For the text-containing cell, return its midpoint in [x, y] coordinate format. 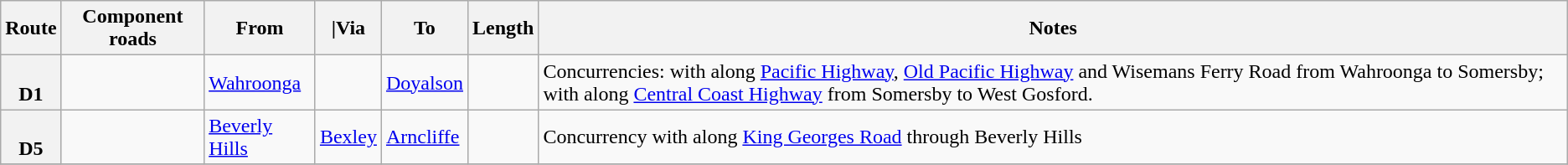
Doyalson [424, 82]
Concurrency with along King Georges Road through Beverly Hills [1053, 137]
From [260, 28]
|Via [348, 28]
Route [31, 28]
D5 [31, 137]
Bexley [348, 137]
Component roads [132, 28]
Length [503, 28]
To [424, 28]
D1 [31, 82]
Notes [1053, 28]
Arncliffe [424, 137]
Wahroonga [260, 82]
Beverly Hills [260, 137]
